Search for the cell housing the specified text and yield its [X, Y] center coordinate. 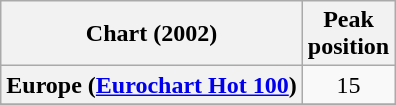
Europe (Eurochart Hot 100) [152, 85]
15 [348, 85]
Chart (2002) [152, 34]
Peakposition [348, 34]
